Identify which cell holds the provided text, then report its (X, Y) central coordinate. 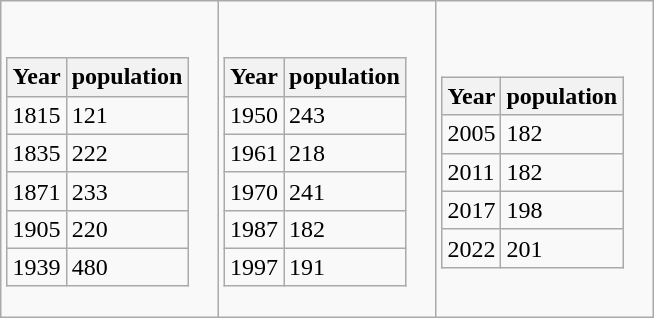
241 (345, 191)
1961 (254, 153)
2022 (472, 248)
1939 (36, 267)
2005 (472, 134)
218 (345, 153)
1987 (254, 229)
1905 (36, 229)
1950 (254, 115)
233 (127, 191)
1997 (254, 267)
222 (127, 153)
2017 (472, 210)
1871 (36, 191)
2011 (472, 172)
1835 (36, 153)
1815 (36, 115)
Year population 1815 121 1835 222 1871 233 1905 220 1939 480 (110, 159)
201 (562, 248)
Year population 2005 182 2011 182 2017 198 2022 201 (544, 159)
243 (345, 115)
Year population 1950 243 1961 218 1970 241 1987 182 1997 191 (326, 159)
191 (345, 267)
220 (127, 229)
1970 (254, 191)
121 (127, 115)
480 (127, 267)
198 (562, 210)
